Return the [x, y] coordinate for the center point of the cell that contains the specified text.  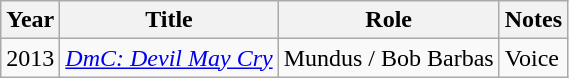
Role [388, 20]
Notes [533, 20]
Year [30, 20]
Title [169, 20]
2013 [30, 58]
DmC: Devil May Cry [169, 58]
Voice [533, 58]
Mundus / Bob Barbas [388, 58]
